From the cell containing the given text, extract its center point as (X, Y) coordinate. 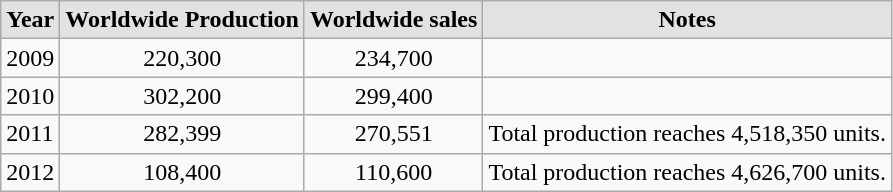
234,700 (393, 58)
Year (30, 20)
110,600 (393, 172)
2009 (30, 58)
282,399 (182, 134)
2012 (30, 172)
270,551 (393, 134)
220,300 (182, 58)
2011 (30, 134)
Total production reaches 4,518,350 units. (688, 134)
2010 (30, 96)
Worldwide Production (182, 20)
108,400 (182, 172)
302,200 (182, 96)
Notes (688, 20)
Worldwide sales (393, 20)
299,400 (393, 96)
Total production reaches 4,626,700 units. (688, 172)
